Locate the cell with the specified text and output its [x, y] center coordinate. 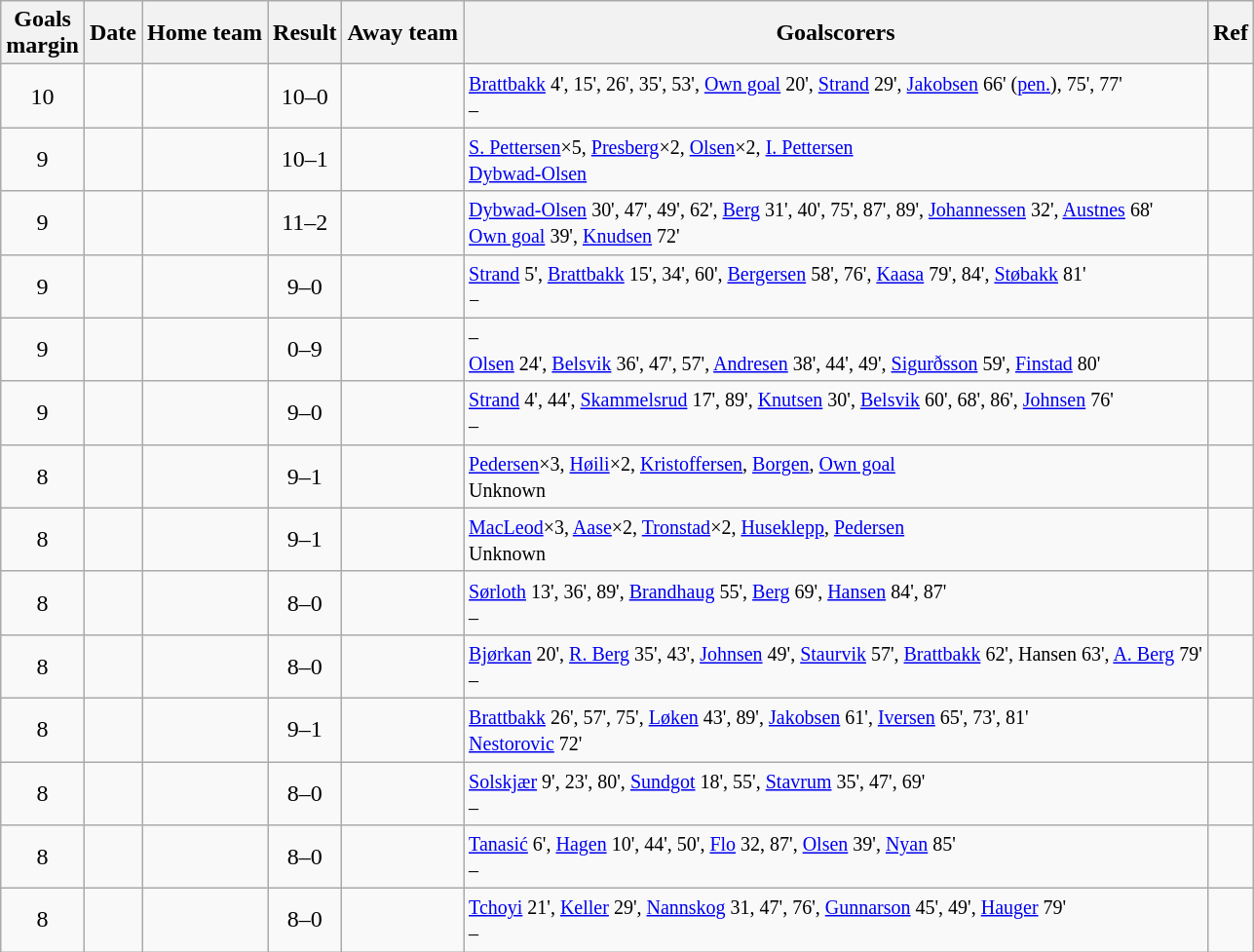
0–9 [305, 349]
10 [43, 95]
Tanasić 6', Hagen 10', 44', 50', Flo 32, 87', Olsen 39', Nyan 85' – [836, 857]
Solskjær 9', 23', 80', Sundgot 18', 55', Stavrum 35', 47', 69' – [836, 793]
Brattbakk 4', 15', 26', 35', 53', Own goal 20', Strand 29', Jakobsen 66' (pen.), 75', 77' – [836, 95]
Dybwad-Olsen 30', 47', 49', 62', Berg 31', 40', 75', 87', 89', Johannessen 32', Austnes 68' Own goal 39', Knudsen 72' [836, 222]
S. Pettersen×5, Presberg×2, Olsen×2, I. Pettersen Dybwad-Olsen [836, 160]
Sørloth 13', 36', 89', Brandhaug 55', Berg 69', Hansen 84', 87' – [836, 602]
10–1 [305, 160]
– Olsen 24', Belsvik 36', 47', 57', Andresen 38', 44', 49', Sigurðsson 59', Finstad 80' [836, 349]
Goalscorers [836, 33]
11–2 [305, 222]
Tchoyi 21', Keller 29', Nannskog 31, 47', 76', Gunnarson 45', 49', Hauger 79' – [836, 920]
Strand 5', Brattbakk 15', 34', 60', Bergersen 58', 76', Kaasa 79', 84', Støbakk 81' − [836, 286]
10–0 [305, 95]
Goals margin [43, 33]
Bjørkan 20', R. Berg 35', 43', Johnsen 49', Staurvik 57', Brattbakk 62', Hansen 63', A. Berg 79' – [836, 666]
Brattbakk 26', 57', 75', Løken 43', 89', Jakobsen 61', Iversen 65', 73', 81' Nestorovic 72' [836, 729]
Pedersen×3, Høili×2, Kristoffersen, Borgen, Own goal Unknown [836, 476]
MacLeod×3, Aase×2, Tronstad×2, Huseklepp, Pedersen Unknown [836, 540]
Date [113, 33]
Ref [1230, 33]
Result [305, 33]
Home team [205, 33]
Away team [403, 33]
Strand 4', 44', Skammelsrud 17', 89', Knutsen 30', Belsvik 60', 68', 86', Johnsen 76' – [836, 413]
